Detect which cell encompasses the target text, then output its (X, Y) center coordinate. 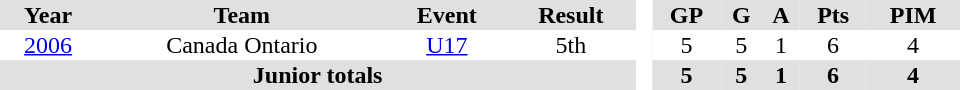
GP (686, 15)
Junior totals (318, 75)
PIM (913, 15)
U17 (446, 45)
A (781, 15)
Event (446, 15)
Canada Ontario (242, 45)
2006 (48, 45)
Pts (833, 15)
G (742, 15)
Year (48, 15)
5th (570, 45)
Team (242, 15)
Result (570, 15)
